Pinpoint the cell where the given text exists, returning its [X, Y] midpoint coordinate. 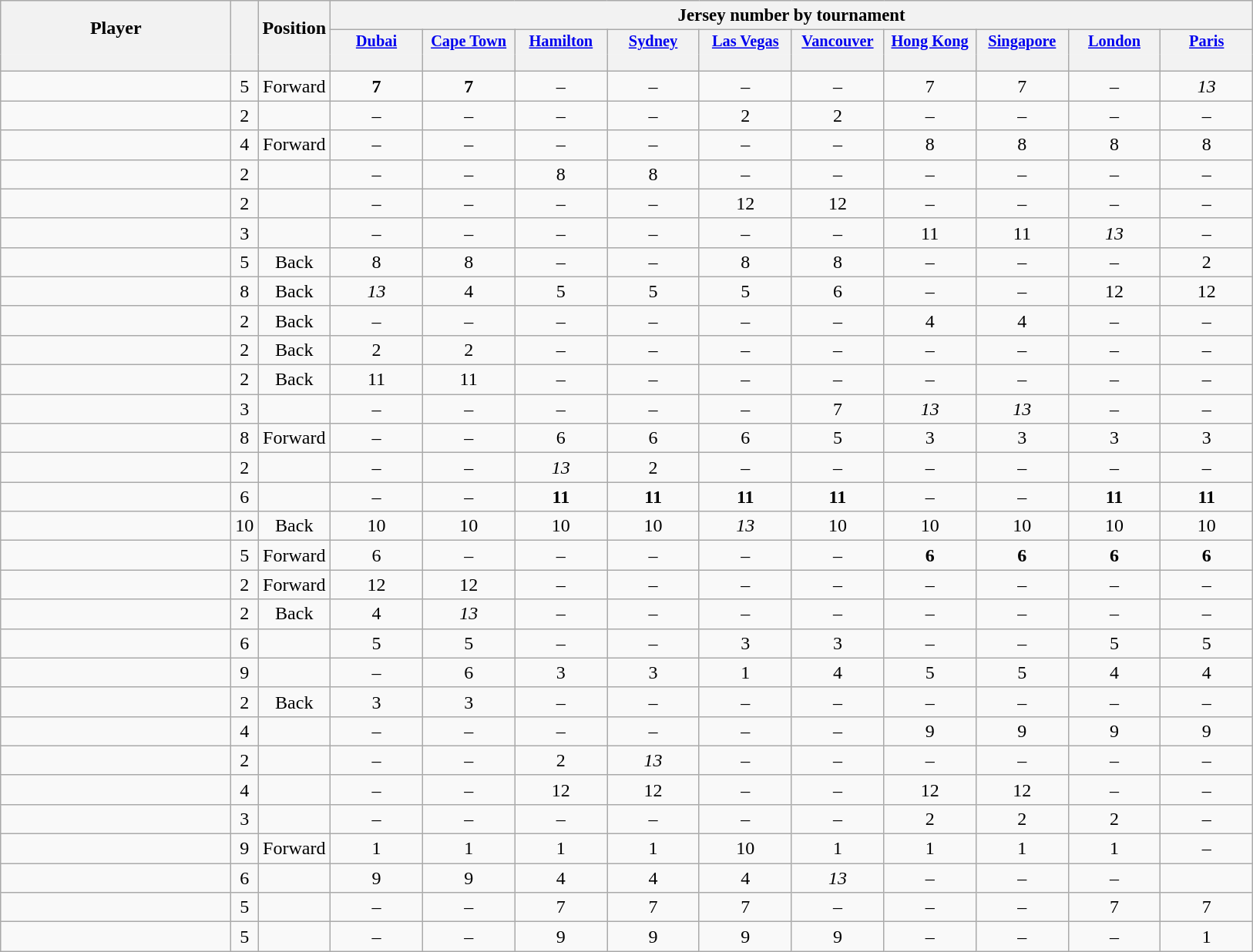
Player [116, 28]
London [1114, 42]
Position [294, 28]
Singapore [1022, 42]
Jersey number by tournament [792, 15]
Hamilton [561, 42]
Paris [1207, 42]
Las Vegas [745, 42]
Vancouver [838, 42]
Cape Town [469, 42]
Hong Kong [930, 42]
Sydney [653, 42]
Dubai [377, 42]
